From the cell containing the given text, extract its center point as (X, Y) coordinate. 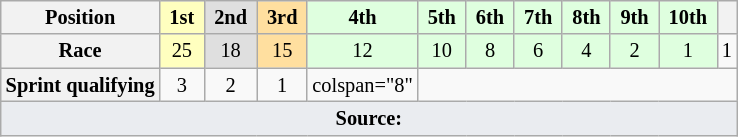
6th (490, 17)
2nd (230, 17)
6 (538, 51)
10th (688, 17)
colspan="8" (362, 85)
Sprint qualifying (80, 85)
12 (362, 51)
Position (80, 17)
3rd (282, 17)
8th (586, 17)
9th (634, 17)
10 (442, 51)
25 (182, 51)
5th (442, 17)
4 (586, 51)
Race (80, 51)
Source: (369, 118)
15 (282, 51)
4th (362, 17)
7th (538, 17)
18 (230, 51)
8 (490, 51)
3 (182, 85)
1st (182, 17)
